Pinpoint the cell where the given text exists, returning its [x, y] midpoint coordinate. 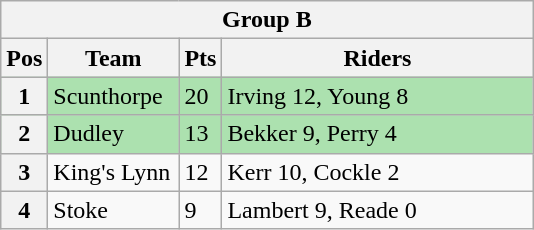
Team [114, 58]
1 [24, 96]
Stoke [114, 210]
4 [24, 210]
Dudley [114, 134]
3 [24, 172]
12 [200, 172]
2 [24, 134]
Pts [200, 58]
Group B [267, 20]
Bekker 9, Perry 4 [378, 134]
Kerr 10, Cockle 2 [378, 172]
Pos [24, 58]
9 [200, 210]
King's Lynn [114, 172]
Riders [378, 58]
13 [200, 134]
20 [200, 96]
Irving 12, Young 8 [378, 96]
Scunthorpe [114, 96]
Lambert 9, Reade 0 [378, 210]
